Determine the [x, y] coordinate at the center of the cell enclosing the given text.  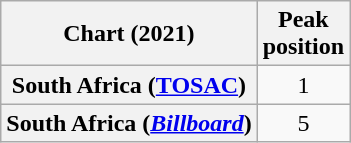
5 [303, 123]
1 [303, 85]
South Africa (Billboard) [129, 123]
Peakposition [303, 34]
South Africa (TOSAC) [129, 85]
Chart (2021) [129, 34]
